From the cell containing the given text, extract its center point as [x, y] coordinate. 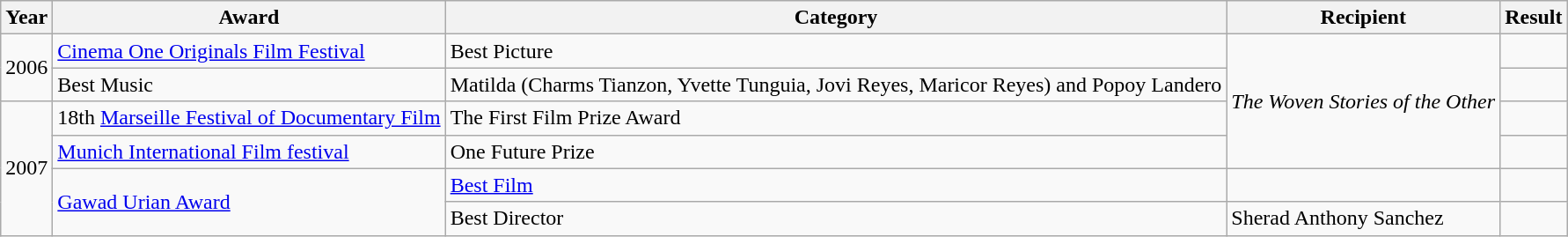
18th Marseille Festival of Documentary Film [249, 118]
Gawad Urian Award [249, 202]
Category [836, 18]
Award [249, 18]
Munich International Film festival [249, 152]
Best Film [836, 185]
Cinema One Originals Film Festival [249, 51]
Sherad Anthony Sanchez [1364, 218]
One Future Prize [836, 152]
Best Picture [836, 51]
The First Film Prize Award [836, 118]
The Woven Stories of the Other [1364, 101]
2007 [26, 168]
Matilda (Charms Tianzon, Yvette Tunguia, Jovi Reyes, Maricor Reyes) and Popoy Landero [836, 85]
Best Music [249, 85]
Best Director [836, 218]
Recipient [1364, 18]
2006 [26, 68]
Year [26, 18]
Result [1534, 18]
